Identify which cell holds the provided text, then report its (x, y) central coordinate. 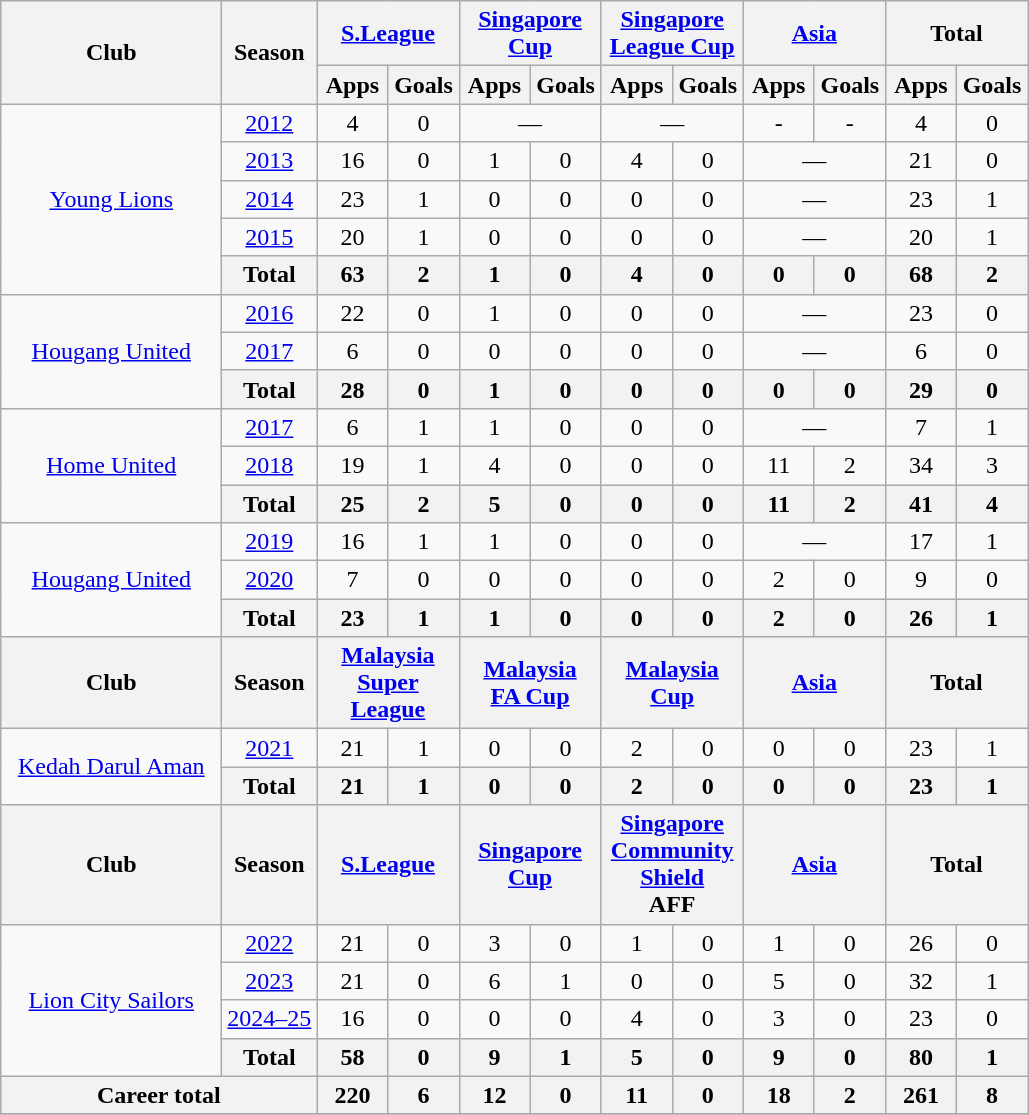
Singapore Community Shield AFF (672, 864)
Young Lions (112, 199)
18 (778, 1095)
80 (920, 1057)
2012 (270, 123)
68 (920, 275)
2020 (270, 580)
25 (352, 503)
Lion City Sailors (112, 1000)
2024–25 (270, 1019)
63 (352, 275)
Malaysia Cup (672, 683)
2023 (270, 981)
2022 (270, 943)
SingaporeLeague Cup (672, 34)
MalaysiaSuper League (388, 683)
Home United (112, 465)
2016 (270, 313)
2018 (270, 465)
MalaysiaFA Cup (530, 683)
2014 (270, 199)
220 (352, 1095)
2013 (270, 161)
28 (352, 389)
17 (920, 542)
Career total (159, 1095)
2021 (270, 748)
22 (352, 313)
41 (920, 503)
19 (352, 465)
58 (352, 1057)
2019 (270, 542)
8 (992, 1095)
32 (920, 981)
34 (920, 465)
Kedah Darul Aman (112, 767)
29 (920, 389)
12 (494, 1095)
261 (920, 1095)
2015 (270, 237)
